Pinpoint the cell where the given text exists, returning its [X, Y] midpoint coordinate. 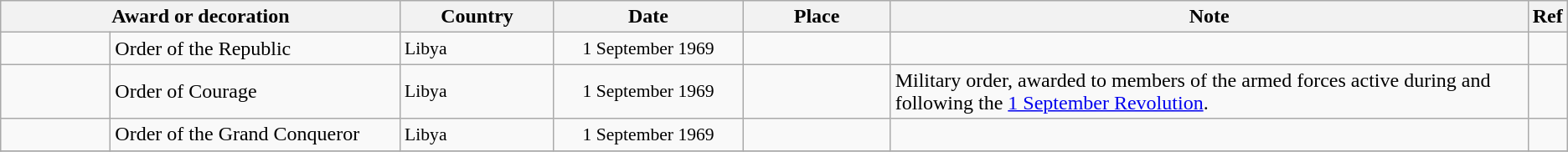
Ref [1548, 17]
Order of Courage [255, 92]
Place [817, 17]
Note [1210, 17]
Order of the Republic [255, 48]
Award or decoration [201, 17]
Military order, awarded to members of the armed forces active during and following the 1 September Revolution. [1210, 92]
Date [648, 17]
Country [477, 17]
Order of the Grand Conqueror [255, 134]
